Return the (x, y) coordinate for the center point of the cell that contains the specified text.  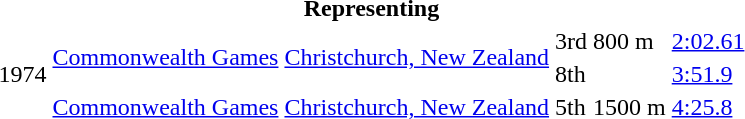
8th (572, 74)
Commonwealth Games (166, 58)
3rd (572, 41)
800 m (630, 41)
Christchurch, New Zealand (417, 58)
